Scan for the cell matching the given text and deliver its (x, y) coordinate at center. 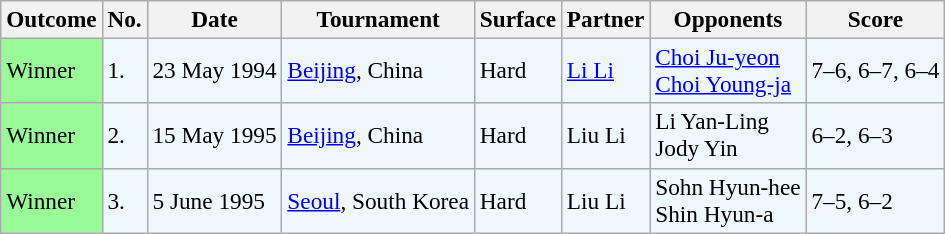
15 May 1995 (214, 136)
5 June 1995 (214, 200)
Outcome (52, 19)
7–6, 6–7, 6–4 (876, 70)
Tournament (378, 19)
Score (876, 19)
Surface (518, 19)
Date (214, 19)
No. (124, 19)
Seoul, South Korea (378, 200)
23 May 1994 (214, 70)
7–5, 6–2 (876, 200)
6–2, 6–3 (876, 136)
1. (124, 70)
3. (124, 200)
Li Li (605, 70)
Partner (605, 19)
2. (124, 136)
Sohn Hyun-hee Shin Hyun-a (728, 200)
Opponents (728, 19)
Li Yan-Ling Jody Yin (728, 136)
Choi Ju-yeon Choi Young-ja (728, 70)
